Determine the (X, Y) coordinate at the center of the cell enclosing the given text.  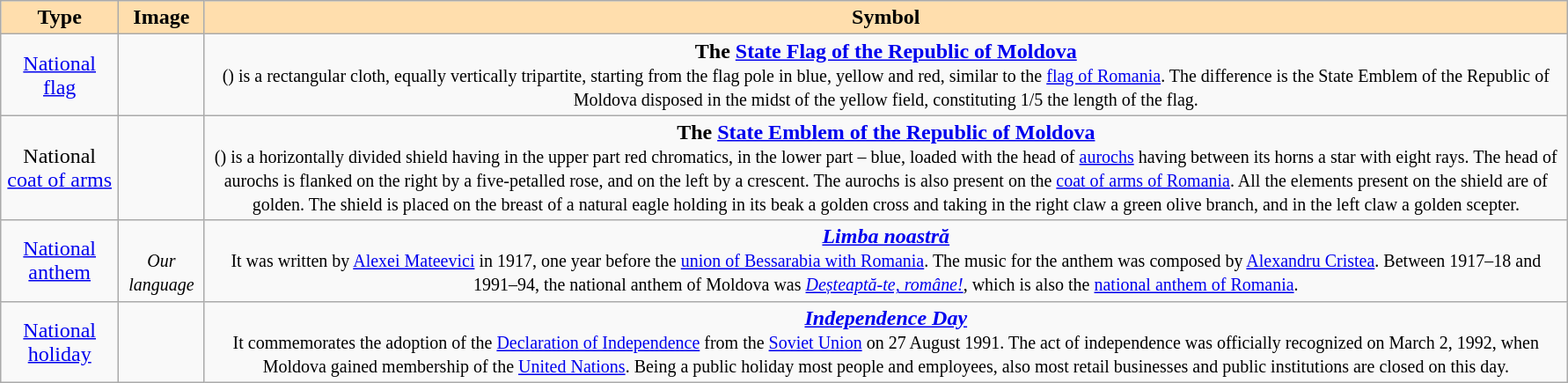
National anthem (60, 261)
Image (162, 18)
Symbol (885, 18)
National flag (60, 75)
National holiday (60, 342)
Type (60, 18)
Our language (162, 261)
National coat of arms (60, 167)
